Capture the cell that displays the provided text and extract its [x, y] central coordinate. 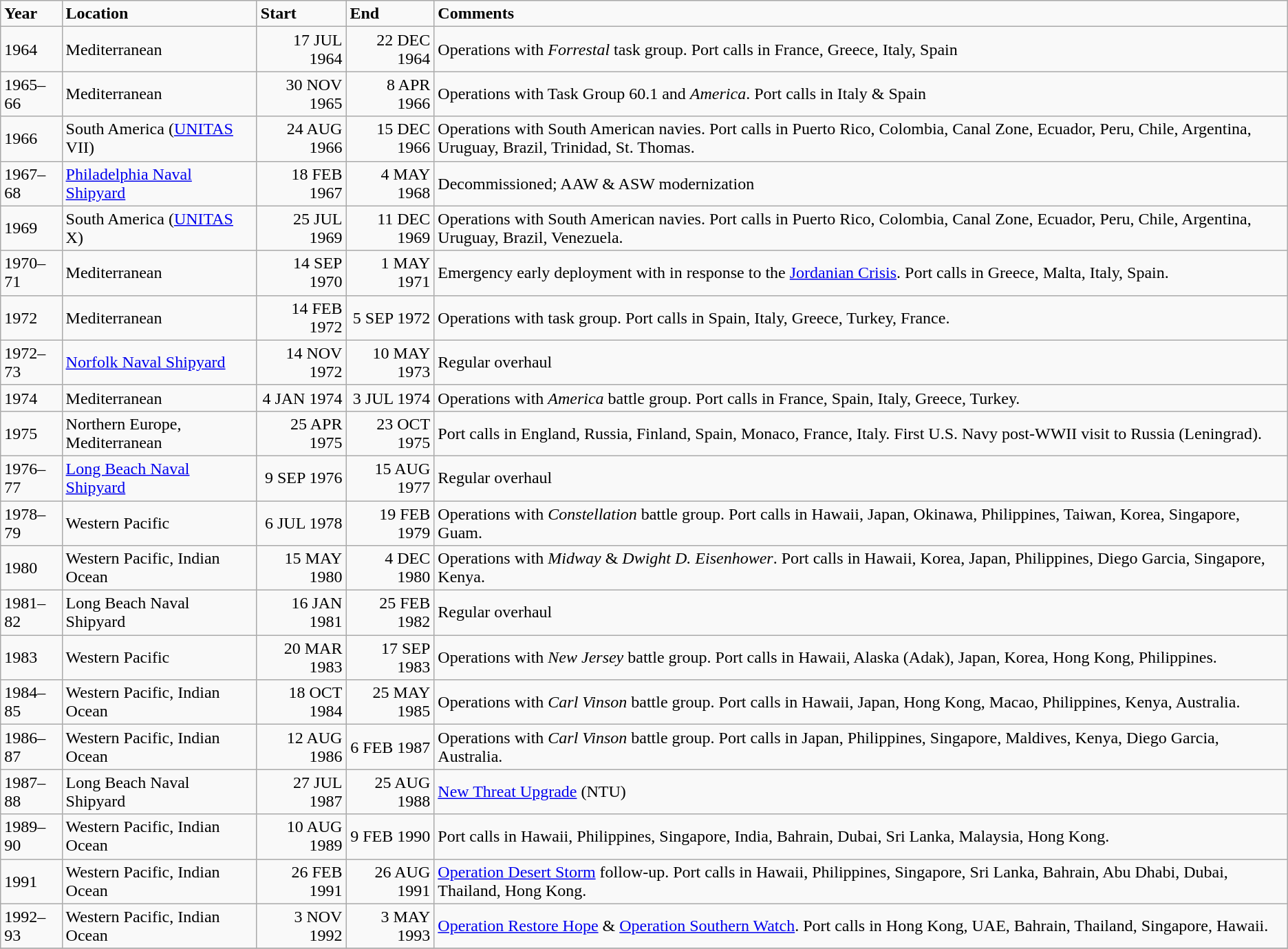
1966 [32, 139]
1975 [32, 434]
1989–90 [32, 837]
1972 [32, 318]
3 NOV 1992 [301, 926]
4 DEC 1980 [390, 568]
South America (UNITAS X) [160, 228]
1976–77 [32, 478]
1970–71 [32, 273]
1981–82 [32, 612]
1978–79 [32, 523]
25 MAY 1985 [390, 702]
30 NOV 1965 [301, 94]
1967–68 [32, 183]
South America (UNITAS VII) [160, 139]
End [390, 14]
Philadelphia Naval Shipyard [160, 183]
16 JAN 1981 [301, 612]
Operations with Constellation battle group. Port calls in Hawaii, Japan, Okinawa, Philippines, Taiwan, Korea, Singapore, Guam. [861, 523]
Operations with New Jersey battle group. Port calls in Hawaii, Alaska (Adak), Japan, Korea, Hong Kong, Philippines. [861, 658]
Northern Europe, Mediterranean [160, 434]
Year [32, 14]
4 MAY 1968 [390, 183]
Operations with Midway & Dwight D. Eisenhower. Port calls in Hawaii, Korea, Japan, Philippines, Diego Garcia, Singapore, Kenya. [861, 568]
15 MAY 1980 [301, 568]
Operations with Carl Vinson battle group. Port calls in Japan, Philippines, Singapore, Maldives, Kenya, Diego Garcia, Australia. [861, 747]
1972–73 [32, 362]
Norfolk Naval Shipyard [160, 362]
6 FEB 1987 [390, 747]
26 FEB 1991 [301, 881]
1992–93 [32, 926]
3 JUL 1974 [390, 398]
19 FEB 1979 [390, 523]
3 MAY 1993 [390, 926]
10 AUG 1989 [301, 837]
25 JUL 1969 [301, 228]
Operations with Forrestal task group. Port calls in France, Greece, Italy, Spain [861, 50]
4 JAN 1974 [301, 398]
1987–88 [32, 791]
25 AUG 1988 [390, 791]
New Threat Upgrade (NTU) [861, 791]
Operations with America battle group. Port calls in France, Spain, Italy, Greece, Turkey. [861, 398]
12 AUG 1986 [301, 747]
Operations with task group. Port calls in Spain, Italy, Greece, Turkey, France. [861, 318]
1986–87 [32, 747]
14 NOV 1972 [301, 362]
1969 [32, 228]
Operation Desert Storm follow-up. Port calls in Hawaii, Philippines, Singapore, Sri Lanka, Bahrain, Abu Dhabi, Dubai, Thailand, Hong Kong. [861, 881]
9 FEB 1990 [390, 837]
18 OCT 1984 [301, 702]
Operations with Task Group 60.1 and America. Port calls in Italy & Spain [861, 94]
17 SEP 1983 [390, 658]
1964 [32, 50]
6 JUL 1978 [301, 523]
1991 [32, 881]
Port calls in Hawaii, Philippines, Singapore, India, Bahrain, Dubai, Sri Lanka, Malaysia, Hong Kong. [861, 837]
Comments [861, 14]
18 FEB 1967 [301, 183]
24 AUG 1966 [301, 139]
Start [301, 14]
10 MAY 1973 [390, 362]
1980 [32, 568]
1984–85 [32, 702]
Decommissioned; AAW & ASW modernization [861, 183]
25 FEB 1982 [390, 612]
1 MAY 1971 [390, 273]
1983 [32, 658]
Operation Restore Hope & Operation Southern Watch. Port calls in Hong Kong, UAE, Bahrain, Thailand, Singapore, Hawaii. [861, 926]
26 AUG 1991 [390, 881]
11 DEC 1969 [390, 228]
23 OCT 1975 [390, 434]
Location [160, 14]
5 SEP 1972 [390, 318]
20 MAR 1983 [301, 658]
14 SEP 1970 [301, 273]
27 JUL 1987 [301, 791]
Operations with South American navies. Port calls in Puerto Rico, Colombia, Canal Zone, Ecuador, Peru, Chile, Argentina, Uruguay, Brazil, Venezuela. [861, 228]
15 DEC 1966 [390, 139]
Port calls in England, Russia, Finland, Spain, Monaco, France, Italy. First U.S. Navy post-WWII visit to Russia (Leningrad). [861, 434]
15 AUG 1977 [390, 478]
1965–66 [32, 94]
25 APR 1975 [301, 434]
22 DEC 1964 [390, 50]
14 FEB 1972 [301, 318]
Emergency early deployment with in response to the Jordanian Crisis. Port calls in Greece, Malta, Italy, Spain. [861, 273]
9 SEP 1976 [301, 478]
1974 [32, 398]
Operations with Carl Vinson battle group. Port calls in Hawaii, Japan, Hong Kong, Macao, Philippines, Kenya, Australia. [861, 702]
17 JUL 1964 [301, 50]
8 APR 1966 [390, 94]
